From the cell containing the given text, extract its center point as (x, y) coordinate. 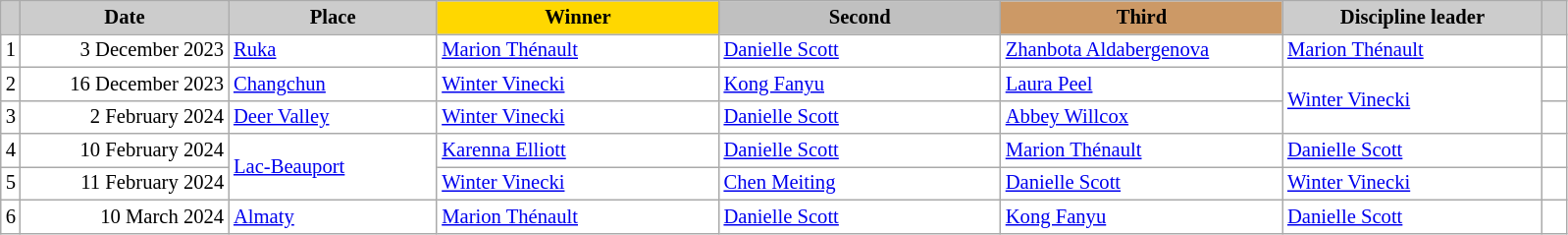
Second (860, 17)
Date (125, 17)
16 December 2023 (125, 84)
1 (11, 50)
10 March 2024 (125, 216)
2 (11, 84)
Laura Peel (1142, 84)
Almaty (333, 216)
Abbey Willcox (1142, 117)
4 (11, 150)
3 December 2023 (125, 50)
Karenna Elliott (577, 150)
Place (333, 17)
2 February 2024 (125, 117)
Changchun (333, 84)
Chen Meiting (860, 183)
Lac-Beauport (333, 167)
Discipline leader (1413, 17)
11 February 2024 (125, 183)
5 (11, 183)
6 (11, 216)
10 February 2024 (125, 150)
3 (11, 117)
Ruka (333, 50)
Winner (577, 17)
Third (1142, 17)
Deer Valley (333, 117)
Zhanbota Aldabergenova (1142, 50)
